For the text-containing cell, return its midpoint in (X, Y) coordinate format. 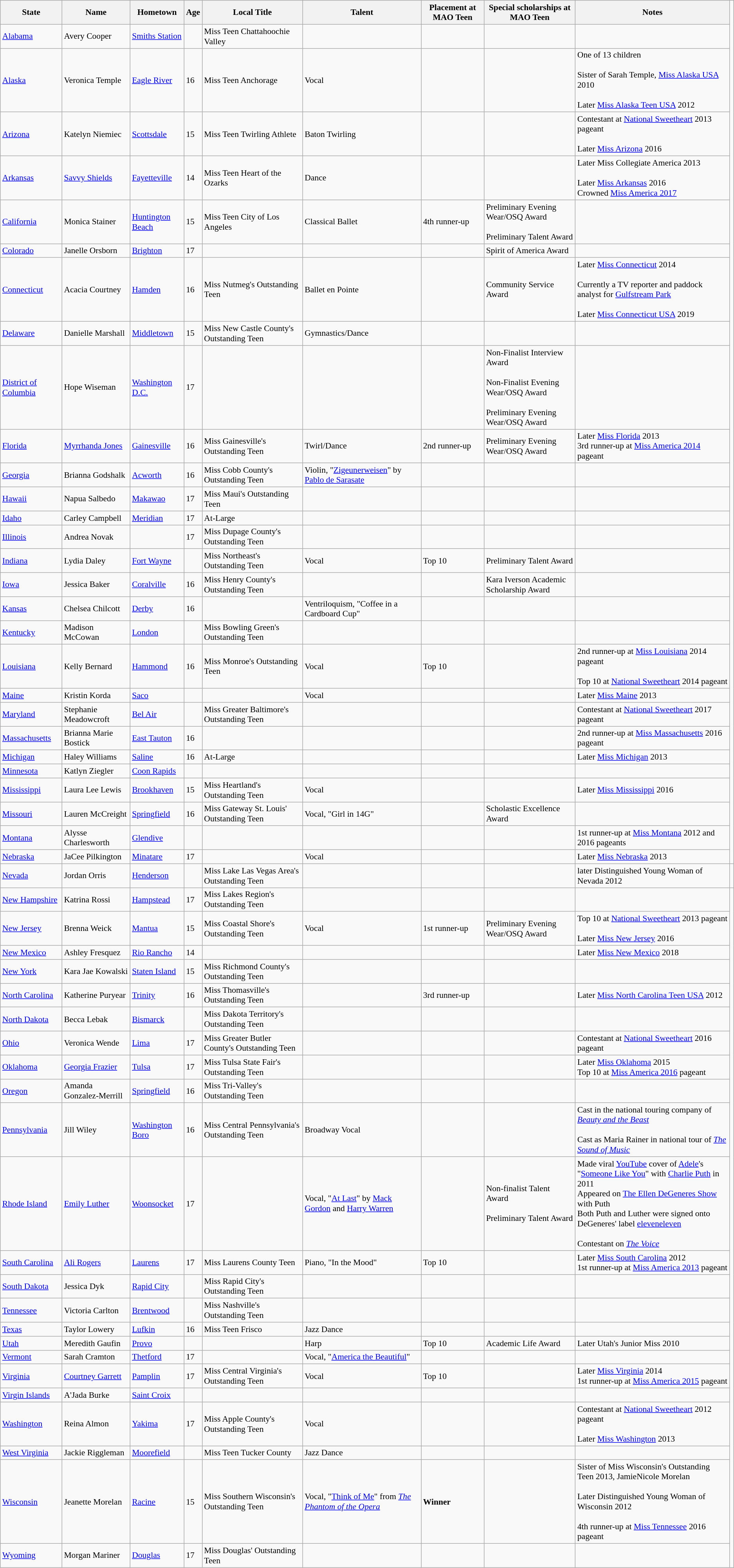
East Tauton (157, 738)
Miss Rapid City's Outstanding Teen (252, 1287)
Veronica Wende (96, 1043)
Saline (157, 757)
Coralville (157, 585)
Glendive (157, 838)
Avery Cooper (96, 36)
Maine (31, 695)
Virginia (31, 1376)
New York (31, 971)
Vocal, "Girl in 14G" (362, 814)
Florida (31, 446)
Later Miss Mississippi 2016 (653, 790)
Hammond (157, 666)
Contestant at National Sweetheart 2017 pageant (653, 715)
Kentucky (31, 632)
3rd runner-up (453, 996)
Hamden (157, 290)
Huntington Beach (157, 222)
Kara Iverson Academic Scholarship Award (530, 585)
Community Service Award (530, 290)
Vocal, "America the Beautiful" (362, 1357)
Brianna Godshalk (96, 475)
Minnesota (31, 771)
Monica Stainer (96, 222)
Katlyn Ziegler (96, 771)
New Jersey (31, 929)
Local Title (252, 13)
California (31, 222)
Miss Bowling Green's Outstanding Teen (252, 632)
Pennsylvania (31, 1130)
Haley Williams (96, 757)
Napua Salbedo (96, 499)
Harp (362, 1343)
Ballet en Pointe (362, 290)
1st runner-up at Miss Montana 2012 and 2016 pageants (653, 838)
Miss Apple County's Outstanding Teen (252, 1424)
Maryland (31, 715)
Henderson (157, 876)
Staten Island (157, 971)
Katelyn Niemiec (96, 134)
Twirl/Dance (362, 446)
Andrea Novak (96, 537)
Miss Cobb County's Outstanding Teen (252, 475)
South Carolina (31, 1262)
Jeanette Morelan (96, 1502)
Non-Finalist Interview AwardNon-Finalist Evening Wear/OSQ AwardPreliminary Evening Wear/OSQ Award (530, 387)
Alabama (31, 36)
New Hampshire (31, 899)
Name (96, 13)
Mississippi (31, 790)
Lydia Daley (96, 561)
Piano, "In the Mood" (362, 1262)
Laura Lee Lewis (96, 790)
Non-finalist Talent AwardPreliminary Talent Award (530, 1204)
Miss Gainesville's Outstanding Teen (252, 446)
Later Utah's Junior Miss 2010 (653, 1343)
Placement at MAO Teen (453, 13)
Bel Air (157, 715)
Preliminary Talent Award (530, 561)
North Dakota (31, 1019)
Miss Nutmeg's Outstanding Teen (252, 290)
Stephanie Meadowcroft (96, 715)
Violin, "Zigeunerweisen" by Pablo de Sarasate (362, 475)
Sarah Cramton (96, 1357)
Missouri (31, 814)
Veronica Temple (96, 80)
Massachusetts (31, 738)
Later Miss Florida 20133rd runner-up at Miss America 2014 pageant (653, 446)
Kansas (31, 609)
Mantua (157, 929)
1st runner-up (453, 929)
Age (193, 13)
Thetford (157, 1357)
Georgia (31, 475)
Miss Greater Baltimore's Outstanding Teen (252, 715)
Hope Wiseman (96, 387)
Ohio (31, 1043)
London (157, 632)
Broadway Vocal (362, 1130)
Miss Douglas' Outstanding Teen (252, 1556)
Special scholarships at MAO Teen (530, 13)
Wisconsin (31, 1502)
Scholastic Excellence Award (530, 814)
Nebraska (31, 857)
Jessica Dyk (96, 1287)
Miss Tri-Valley's Outstanding Teen (252, 1091)
Derby (157, 609)
Reina Almon (96, 1424)
Vocal, "Think of Me" from The Phantom of the Opera (362, 1502)
Moorefield (157, 1453)
Brenna Weick (96, 929)
Dance (362, 178)
Emily Luther (96, 1204)
Miss Richmond County's Outstanding Teen (252, 971)
Saint Croix (157, 1395)
Montana (31, 838)
Yakima (157, 1424)
Later Miss Virginia 20141st runner-up at Miss America 2015 pageant (653, 1376)
Miss Teen Twirling Athlete (252, 134)
Miss Coastal Shore's Outstanding Teen (252, 929)
Oregon (31, 1091)
Cast in the national touring company of Beauty and the BeastCast as Maria Rainer in national tour of The Sound of Music (653, 1130)
Miss Tulsa State Fair's Outstanding Teen (252, 1067)
Tennessee (31, 1310)
Alaska (31, 80)
Ali Rogers (96, 1262)
Meredith Gaufin (96, 1343)
Later Miss Oklahoma 2015Top 10 at Miss America 2016 pageant (653, 1067)
Spirit of America Award (530, 251)
Contestant at National Sweetheart 2013 pageantLater Miss Arizona 2016 (653, 134)
Pamplin (157, 1376)
Kristin Korda (96, 695)
Preliminary Evening Wear/OSQ AwardPreliminary Talent Award (530, 222)
Danielle Marshall (96, 333)
South Dakota (31, 1287)
Academic Life Award (530, 1343)
Middletown (157, 333)
Rapid City (157, 1287)
Carley Campbell (96, 518)
Illinois (31, 537)
Contestant at National Sweetheart 2012 pageantLater Miss Washington 2013 (653, 1424)
Lauren McCreight (96, 814)
Fort Wayne (157, 561)
Provo (157, 1343)
Laurens (157, 1262)
Michigan (31, 757)
Louisiana (31, 666)
Utah (31, 1343)
Later Miss Collegiate America 2013Later Miss Arkansas 2016Crowned Miss America 2017 (653, 178)
Lufkin (157, 1329)
Douglas (157, 1556)
JaCee Pilkington (96, 857)
Later Miss North Carolina Teen USA 2012 (653, 996)
Smiths Station (157, 36)
Tulsa (157, 1067)
Jill Wiley (96, 1130)
Jackie Riggleman (96, 1453)
Acacia Courtney (96, 290)
Miss Teen Tucker County (252, 1453)
Winner (453, 1502)
Fayetteville (157, 178)
Virgin Islands (31, 1395)
Later Miss New Mexico 2018 (653, 952)
Miss Henry County's Outstanding Teen (252, 585)
Vocal, "At Last" by Mack Gordon and Harry Warren (362, 1204)
Later Miss Nebraska 2013 (653, 857)
Miss Teen City of Los Angeles (252, 222)
Miss Central Pennsylvania's Outstanding Teen (252, 1130)
Brookhaven (157, 790)
Katrina Rossi (96, 899)
Brighton (157, 251)
Miss Heartland's Outstanding Teen (252, 790)
Washington Boro (157, 1130)
Makawao (157, 499)
Miss Teen Chattahoochie Valley (252, 36)
Texas (31, 1329)
One of 13 childrenSister of Sarah Temple, Miss Alaska USA 2010Later Miss Alaska Teen USA 2012 (653, 80)
Colorado (31, 251)
Wyoming (31, 1556)
Bismarck (157, 1019)
Miss Thomasville's Outstanding Teen (252, 996)
Baton Twirling (362, 134)
Miss Central Virginia's Outstanding Teen (252, 1376)
Amanda Gonzalez-Merrill (96, 1091)
Racine (157, 1502)
Idaho (31, 518)
North Carolina (31, 996)
2nd runner-up at Miss Massachusetts 2016 pageant (653, 738)
Later Miss Michigan 2013 (653, 757)
District of Columbia (31, 387)
New Mexico (31, 952)
Georgia Frazier (96, 1067)
Hampstead (157, 899)
Miss Lake Las Vegas Area's Outstanding Teen (252, 876)
Jordan Orris (96, 876)
Saco (157, 695)
Connecticut (31, 290)
Miss Southern Wisconsin's Outstanding Teen (252, 1502)
Miss Teen Anchorage (252, 80)
Rhode Island (31, 1204)
Miss Teen Frisco (252, 1329)
Morgan Mariner (96, 1556)
Miss Dakota Territory's Outstanding Teen (252, 1019)
Kelly Bernard (96, 666)
Meridian (157, 518)
Classical Ballet (362, 222)
Miss New Castle County's Outstanding Teen (252, 333)
Brianna Marie Bostick (96, 738)
Jessica Baker (96, 585)
Miss Gateway St. Louis' Outstanding Teen (252, 814)
Hawaii (31, 499)
Top 10 at National Sweetheart 2013 pageantLater Miss New Jersey 2016 (653, 929)
Later Miss South Carolina 20121st runner-up at Miss America 2013 pageant (653, 1262)
Later Miss Maine 2013 (653, 695)
Talent (362, 13)
Arizona (31, 134)
Vermont (31, 1357)
Contestant at National Sweetheart 2016 pageant (653, 1043)
Taylor Lowery (96, 1329)
Acworth (157, 475)
Hometown (157, 13)
West Virginia (31, 1453)
Later Miss Connecticut 2014Currently a TV reporter and paddock analyst for Gulfstream ParkLater Miss Connecticut USA 2019 (653, 290)
Janelle Orsborn (96, 251)
Eagle River (157, 80)
Miss Lakes Region's Outstanding Teen (252, 899)
Washington (31, 1424)
Savvy Shields (96, 178)
Miss Monroe's Outstanding Teen (252, 666)
Alysse Charlesworth (96, 838)
Notes (653, 13)
Myrrhanda Jones (96, 446)
Miss Northeast's Outstanding Teen (252, 561)
Brentwood (157, 1310)
A'Jada Burke (96, 1395)
4th runner-up (453, 222)
Chelsea Chilcott (96, 609)
Victoria Carlton (96, 1310)
Ventriloquism, "Coffee in a Cardboard Cup" (362, 609)
Arkansas (31, 178)
Miss Teen Heart of the Ozarks (252, 178)
Indiana (31, 561)
Kara Jae Kowalski (96, 971)
Katherine Puryear (96, 996)
Washington D.C. (157, 387)
Coon Rapids (157, 771)
Miss Maui's Outstanding Teen (252, 499)
Ashley Fresquez (96, 952)
Nevada (31, 876)
Scottsdale (157, 134)
Trinity (157, 996)
Becca Lebak (96, 1019)
Madison McCowan (96, 632)
Lima (157, 1043)
Iowa (31, 585)
Miss Dupage County's Outstanding Teen (252, 537)
Courtney Garrett (96, 1376)
Delaware (31, 333)
2nd runner-up at Miss Louisiana 2014 pageantTop 10 at National Sweetheart 2014 pageant (653, 666)
Minatare (157, 857)
Gainesville (157, 446)
Gymnastics/Dance (362, 333)
Miss Laurens County Teen (252, 1262)
Rio Rancho (157, 952)
Miss Nashville's Outstanding Teen (252, 1310)
State (31, 13)
Oklahoma (31, 1067)
Woonsocket (157, 1204)
Miss Greater Butler County's Outstanding Teen (252, 1043)
2nd runner-up (453, 446)
later Distinguished Young Woman of Nevada 2012 (653, 876)
